For the text-containing cell, return its midpoint in [X, Y] coordinate format. 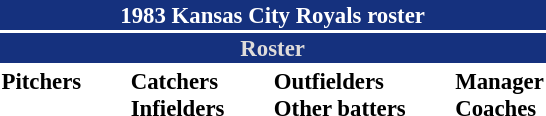
1983 Kansas City Royals roster [272, 15]
Roster [272, 48]
